Return the (X, Y) coordinate for the center point of the cell that contains the specified text.  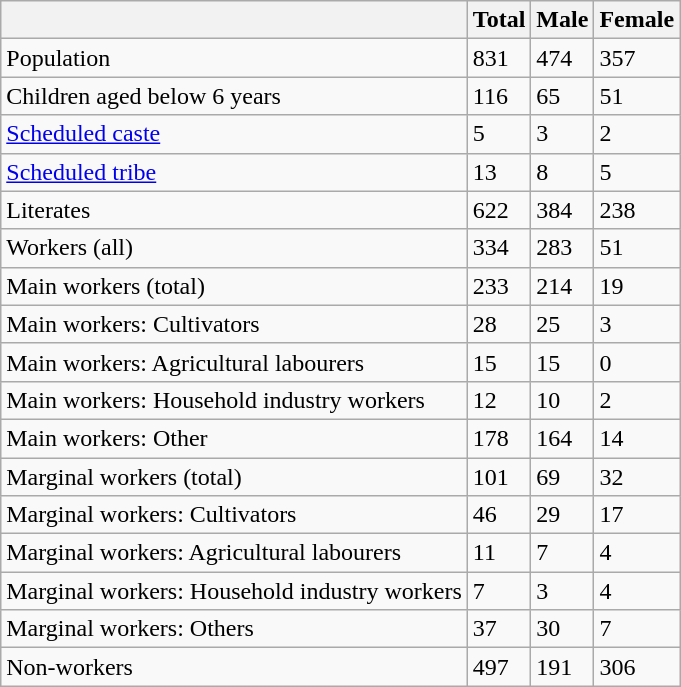
Literates (234, 210)
238 (637, 210)
Main workers: Agricultural labourers (234, 362)
12 (499, 400)
0 (637, 362)
65 (562, 96)
283 (562, 248)
14 (637, 438)
8 (562, 172)
25 (562, 324)
10 (562, 400)
28 (499, 324)
622 (499, 210)
Female (637, 20)
69 (562, 477)
214 (562, 286)
19 (637, 286)
357 (637, 58)
Main workers: Household industry workers (234, 400)
Main workers (total) (234, 286)
Total (499, 20)
46 (499, 515)
178 (499, 438)
191 (562, 667)
13 (499, 172)
831 (499, 58)
30 (562, 629)
Scheduled tribe (234, 172)
116 (499, 96)
Population (234, 58)
Children aged below 6 years (234, 96)
17 (637, 515)
Workers (all) (234, 248)
233 (499, 286)
497 (499, 667)
37 (499, 629)
Marginal workers: Agricultural labourers (234, 553)
29 (562, 515)
Main workers: Cultivators (234, 324)
Scheduled caste (234, 134)
101 (499, 477)
Marginal workers: Household industry workers (234, 591)
32 (637, 477)
11 (499, 553)
384 (562, 210)
Marginal workers: Cultivators (234, 515)
Marginal workers (total) (234, 477)
Main workers: Other (234, 438)
Non-workers (234, 667)
306 (637, 667)
Marginal workers: Others (234, 629)
474 (562, 58)
334 (499, 248)
164 (562, 438)
Male (562, 20)
